Provide the (x, y) coordinate of the cell's center where the given text is located.  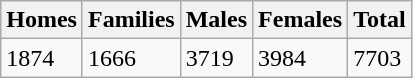
Total (380, 20)
Females (300, 20)
Homes (42, 20)
Families (131, 20)
7703 (380, 58)
3719 (216, 58)
Males (216, 20)
1666 (131, 58)
3984 (300, 58)
1874 (42, 58)
